Determine the [X, Y] coordinate at the center of the cell enclosing the given text.  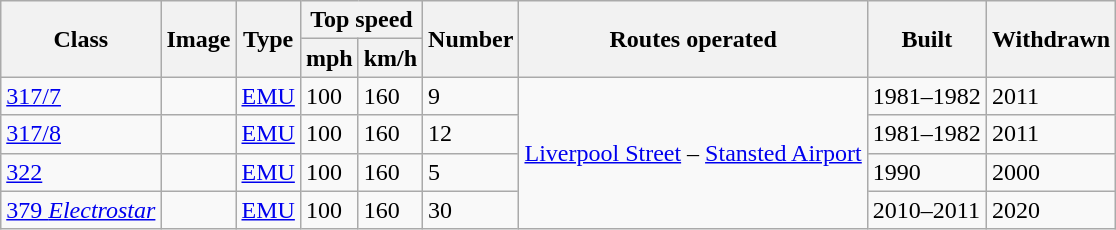
5 [471, 172]
km/h [390, 58]
379 Electrostar [81, 210]
317/7 [81, 96]
Liverpool Street – Stansted Airport [693, 153]
Type [268, 39]
Image [198, 39]
30 [471, 210]
mph [329, 58]
2000 [1050, 172]
12 [471, 134]
2020 [1050, 210]
Withdrawn [1050, 39]
Built [926, 39]
317/8 [81, 134]
Top speed [361, 20]
Routes operated [693, 39]
2010–2011 [926, 210]
1990 [926, 172]
Number [471, 39]
9 [471, 96]
Class [81, 39]
322 [81, 172]
